Output the (x, y) coordinate of the center of the cell containing the given text.  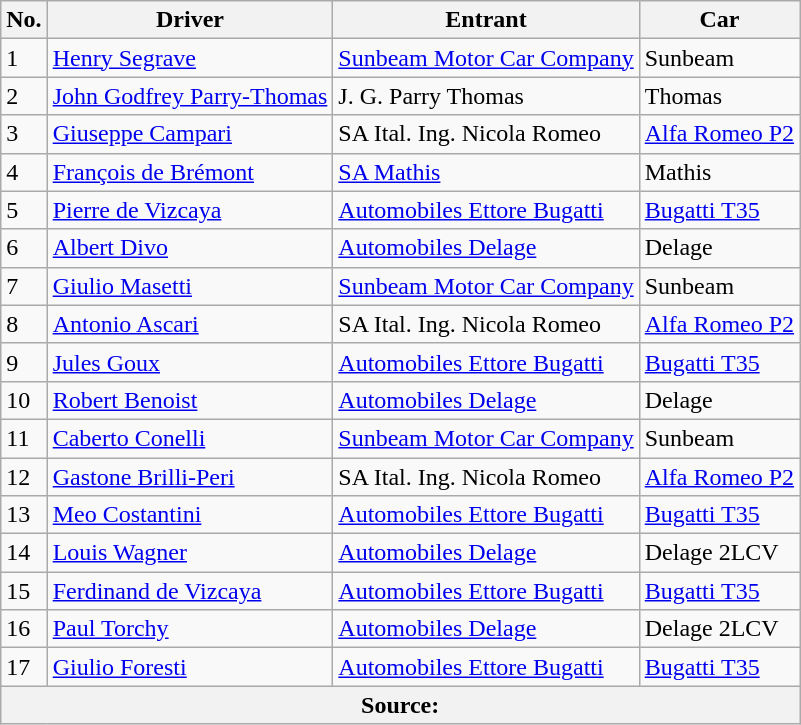
15 (24, 591)
François de Brémont (190, 172)
13 (24, 515)
14 (24, 553)
8 (24, 324)
Thomas (719, 96)
Robert Benoist (190, 400)
6 (24, 248)
John Godfrey Parry-Thomas (190, 96)
5 (24, 210)
7 (24, 286)
9 (24, 362)
1 (24, 58)
SA Mathis (486, 172)
10 (24, 400)
Paul Torchy (190, 629)
Entrant (486, 20)
2 (24, 96)
Gastone Brilli-Peri (190, 477)
Meo Costantini (190, 515)
Antonio Ascari (190, 324)
12 (24, 477)
Giulio Foresti (190, 667)
No. (24, 20)
Car (719, 20)
Driver (190, 20)
4 (24, 172)
3 (24, 134)
Jules Goux (190, 362)
11 (24, 438)
Source: (400, 705)
Albert Divo (190, 248)
Ferdinand de Vizcaya (190, 591)
Mathis (719, 172)
J. G. Parry Thomas (486, 96)
16 (24, 629)
17 (24, 667)
Pierre de Vizcaya (190, 210)
Louis Wagner (190, 553)
Giulio Masetti (190, 286)
Henry Segrave (190, 58)
Caberto Conelli (190, 438)
Giuseppe Campari (190, 134)
